Output the (x, y) coordinate of the center of the cell containing the given text.  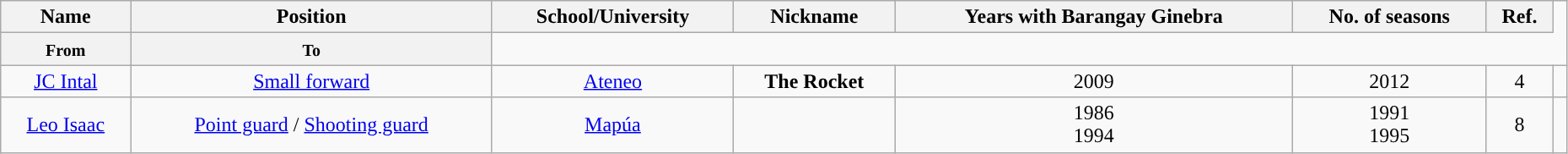
Leo Isaac (66, 125)
Point guard / Shooting guard (312, 125)
8 (1520, 125)
Position (312, 17)
Mapúa (612, 125)
No. of seasons (1389, 17)
2009 (1093, 81)
School/University (612, 17)
Name (66, 17)
Nickname (814, 17)
To (312, 49)
From (66, 49)
19911995 (1389, 125)
The Rocket (814, 81)
Ref. (1520, 17)
Ateneo (612, 81)
Years with Barangay Ginebra (1093, 17)
19861994 (1093, 125)
Small forward (312, 81)
4 (1520, 81)
JC Intal (66, 81)
2012 (1389, 81)
